Return [x, y] of the center of cell containing provided text 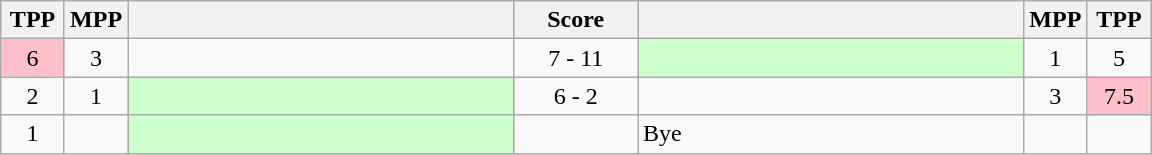
6 [33, 58]
7.5 [1119, 96]
6 - 2 [576, 96]
Score [576, 20]
2 [33, 96]
5 [1119, 58]
7 - 11 [576, 58]
Bye [831, 134]
